Capture the cell that displays the provided text and extract its [X, Y] central coordinate. 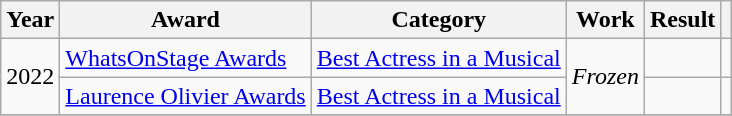
Laurence Olivier Awards [186, 96]
Award [186, 20]
Work [605, 20]
Result [682, 20]
Category [438, 20]
Frozen [605, 77]
WhatsOnStage Awards [186, 58]
2022 [30, 77]
Year [30, 20]
